Return [x, y] of the center of cell containing provided text 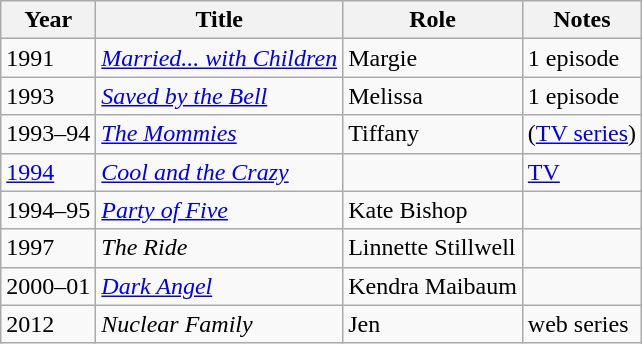
Saved by the Bell [220, 96]
Dark Angel [220, 286]
1991 [48, 58]
web series [582, 324]
The Ride [220, 248]
Kate Bishop [433, 210]
Tiffany [433, 134]
1993 [48, 96]
Notes [582, 20]
Linnette Stillwell [433, 248]
1994–95 [48, 210]
Party of Five [220, 210]
Kendra Maibaum [433, 286]
2000–01 [48, 286]
Cool and the Crazy [220, 172]
2012 [48, 324]
1997 [48, 248]
Nuclear Family [220, 324]
TV [582, 172]
1993–94 [48, 134]
1994 [48, 172]
Melissa [433, 96]
Married... with Children [220, 58]
(TV series) [582, 134]
The Mommies [220, 134]
Role [433, 20]
Jen [433, 324]
Year [48, 20]
Title [220, 20]
Margie [433, 58]
